Identify which cell holds the provided text, then report its (x, y) central coordinate. 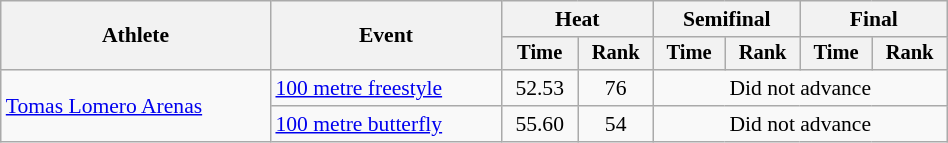
100 metre freestyle (386, 88)
52.53 (540, 88)
76 (616, 88)
Event (386, 36)
Final (874, 19)
100 metre butterfly (386, 124)
55.60 (540, 124)
Heat (577, 19)
Tomas Lomero Arenas (136, 106)
Semifinal (726, 19)
Athlete (136, 36)
54 (616, 124)
